Identify which cell holds the provided text, then report its [X, Y] central coordinate. 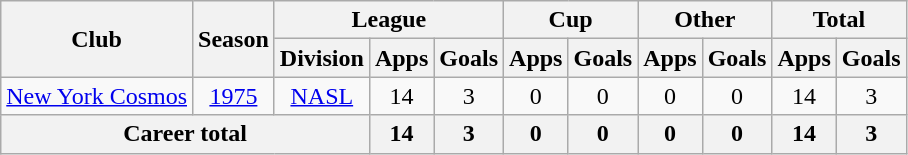
Cup [571, 20]
NASL [322, 96]
1975 [234, 96]
Division [322, 58]
League [388, 20]
Other [705, 20]
Season [234, 39]
New York Cosmos [97, 96]
Total [839, 20]
Career total [186, 134]
Club [97, 39]
